Scan for the cell matching the given text and deliver its (x, y) coordinate at center. 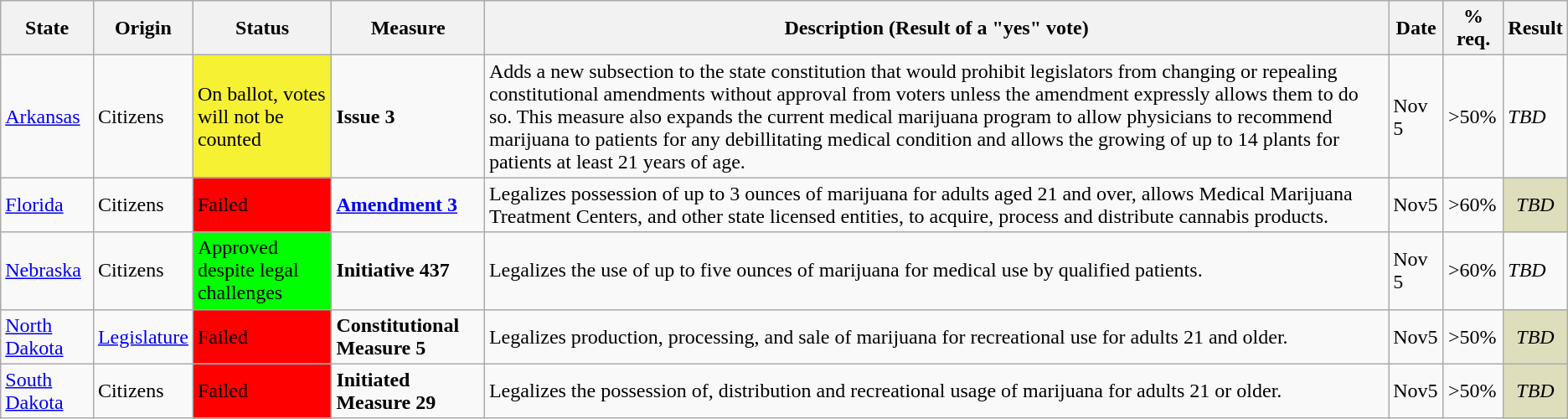
Approved despite legal challenges (261, 271)
Issue 3 (409, 116)
Legalizes production, processing, and sale of marijuana for recreational use for adults 21 and older. (936, 337)
% req. (1473, 28)
Legalizes the possession of, distribution and recreational usage of marijuana for adults 21 or older. (936, 391)
Nebraska (47, 271)
Origin (142, 28)
Result (1535, 28)
Florida (47, 204)
Status (261, 28)
Constitutional Measure 5 (409, 337)
South Dakota (47, 391)
Measure (409, 28)
Date (1416, 28)
Initiative 437 (409, 271)
State (47, 28)
Initiated Measure 29 (409, 391)
Description (Result of a "yes" vote) (936, 28)
On ballot, votes will not be counted (261, 116)
North Dakota (47, 337)
Legislature (142, 337)
Arkansas (47, 116)
Amendment 3 (409, 204)
Legalizes the use of up to five ounces of marijuana for medical use by qualified patients. (936, 271)
